For the text-containing cell, return its midpoint in (X, Y) coordinate format. 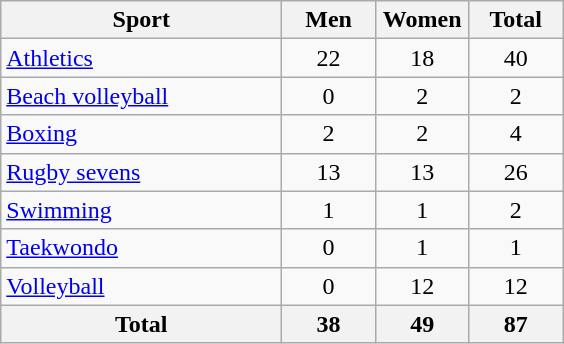
Women (422, 20)
Boxing (142, 134)
Sport (142, 20)
26 (516, 172)
Swimming (142, 210)
49 (422, 324)
22 (329, 58)
87 (516, 324)
38 (329, 324)
40 (516, 58)
Men (329, 20)
4 (516, 134)
18 (422, 58)
Athletics (142, 58)
Taekwondo (142, 248)
Rugby sevens (142, 172)
Beach volleyball (142, 96)
Volleyball (142, 286)
